Locate the cell with the specified text and output its (X, Y) center coordinate. 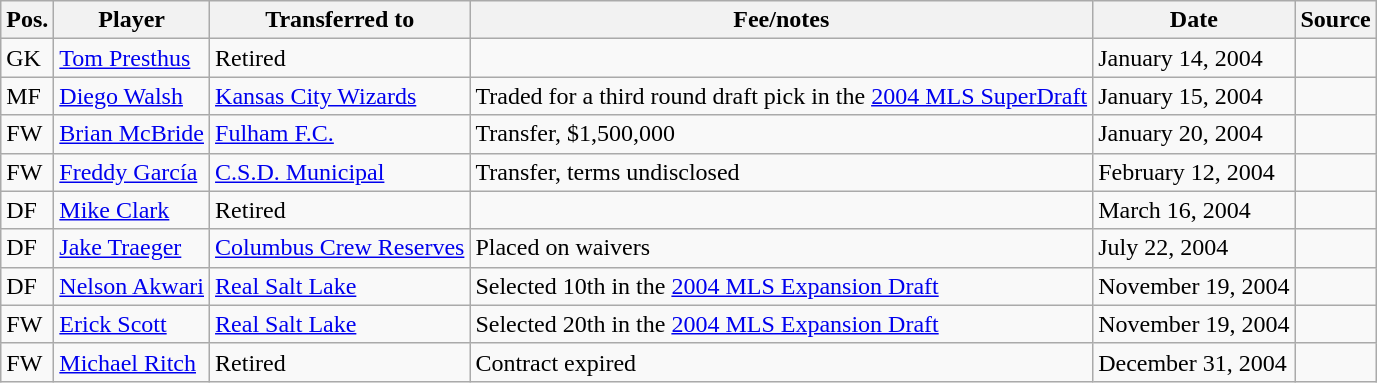
Erick Scott (132, 324)
Date (1194, 20)
Transferred to (340, 20)
GK (28, 58)
March 16, 2004 (1194, 210)
January 20, 2004 (1194, 134)
Jake Traeger (132, 248)
January 15, 2004 (1194, 96)
Tom Presthus (132, 58)
Placed on waivers (782, 248)
Brian McBride (132, 134)
Diego Walsh (132, 96)
February 12, 2004 (1194, 172)
Contract expired (782, 362)
Transfer, $1,500,000 (782, 134)
December 31, 2004 (1194, 362)
July 22, 2004 (1194, 248)
Pos. (28, 20)
Source (1336, 20)
Selected 20th in the 2004 MLS Expansion Draft (782, 324)
Transfer, terms undisclosed (782, 172)
Mike Clark (132, 210)
Michael Ritch (132, 362)
Traded for a third round draft pick in the 2004 MLS SuperDraft (782, 96)
Selected 10th in the 2004 MLS Expansion Draft (782, 286)
Fulham F.C. (340, 134)
Columbus Crew Reserves (340, 248)
Player (132, 20)
January 14, 2004 (1194, 58)
Freddy García (132, 172)
Kansas City Wizards (340, 96)
C.S.D. Municipal (340, 172)
Fee/notes (782, 20)
Nelson Akwari (132, 286)
MF (28, 96)
